Capture the cell that displays the provided text and extract its [x, y] central coordinate. 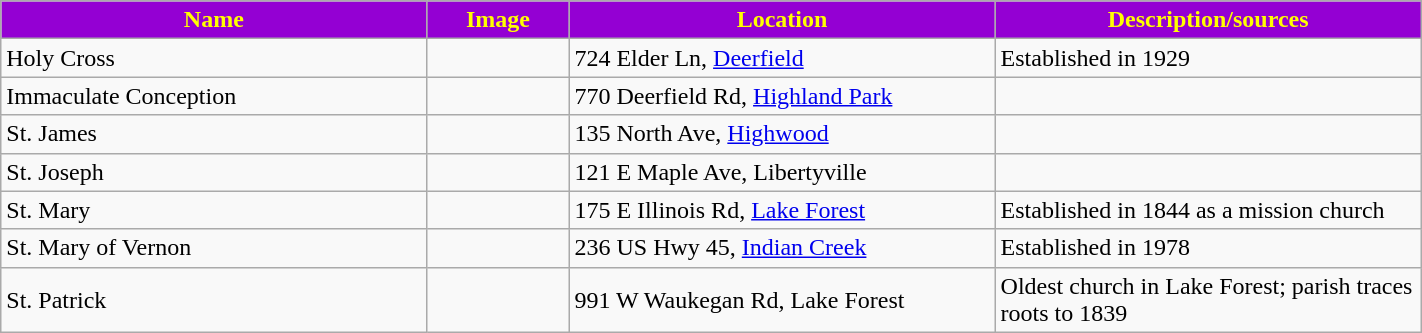
Description/sources [1208, 20]
724 Elder Ln, Deerfield [782, 58]
Oldest church in Lake Forest; parish traces roots to 1839 [1208, 300]
St. Joseph [214, 172]
Location [782, 20]
Name [214, 20]
St. James [214, 134]
Established in 1929 [1208, 58]
Immaculate Conception [214, 96]
St. Mary [214, 210]
Established in 1844 as a mission church [1208, 210]
991 W Waukegan Rd, Lake Forest [782, 300]
175 E Illinois Rd, Lake Forest [782, 210]
St. Mary of Vernon [214, 248]
236 US Hwy 45, Indian Creek [782, 248]
Holy Cross [214, 58]
Image [498, 20]
St. Patrick [214, 300]
135 North Ave, Highwood [782, 134]
121 E Maple Ave, Libertyville [782, 172]
Established in 1978 [1208, 248]
770 Deerfield Rd, Highland Park [782, 96]
